Extract the (X, Y) coordinate from the center of the cell holding the provided text.  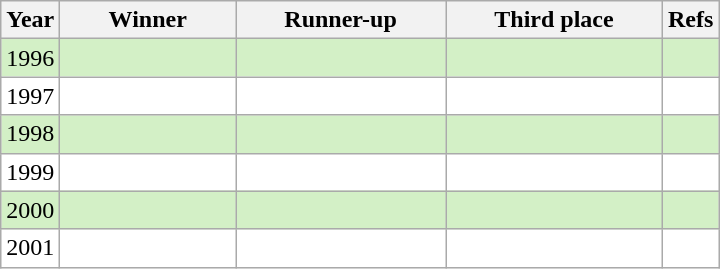
2001 (30, 248)
Third place (554, 20)
1998 (30, 134)
1997 (30, 96)
1999 (30, 172)
1996 (30, 58)
Refs (690, 20)
2000 (30, 210)
Runner-up (341, 20)
Winner (148, 20)
Year (30, 20)
